Search for the cell housing the specified text and yield its [X, Y] center coordinate. 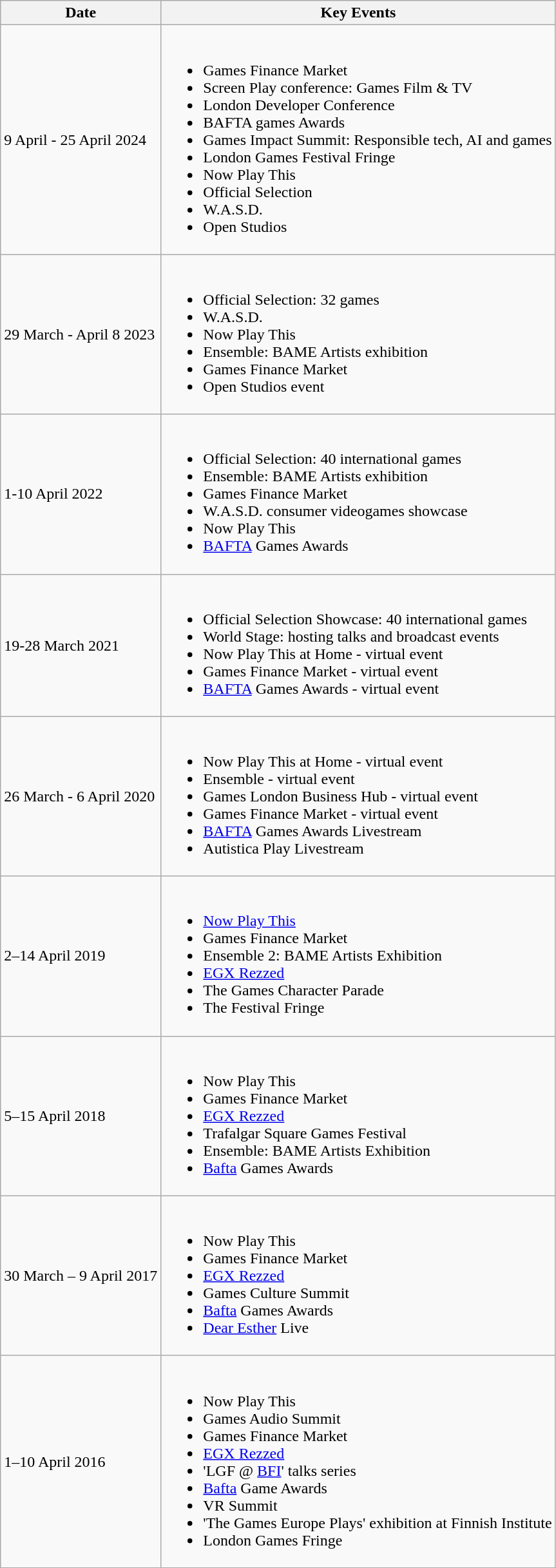
19-28 March 2021 [81, 645]
9 April - 25 April 2024 [81, 140]
Official Selection: 32 gamesW.A.S.D.Now Play ThisEnsemble: BAME Artists exhibitionGames Finance MarketOpen Studios event [358, 334]
2–14 April 2019 [81, 956]
1–10 April 2016 [81, 1461]
Now Play ThisGames Finance MarketEGX RezzedGames Culture SummitBafta Games AwardsDear Esther Live [358, 1276]
5–15 April 2018 [81, 1116]
1-10 April 2022 [81, 494]
Now Play ThisGames Finance MarketEGX RezzedTrafalgar Square Games FestivalEnsemble: BAME Artists ExhibitionBafta Games Awards [358, 1116]
Date [81, 13]
29 March - April 8 2023 [81, 334]
Now Play ThisGames Finance MarketEnsemble 2: BAME Artists ExhibitionEGX RezzedThe Games Character ParadeThe Festival Fringe [358, 956]
30 March – 9 April 2017 [81, 1276]
26 March - 6 April 2020 [81, 796]
Key Events [358, 13]
